Search for the cell housing the specified text and yield its [X, Y] center coordinate. 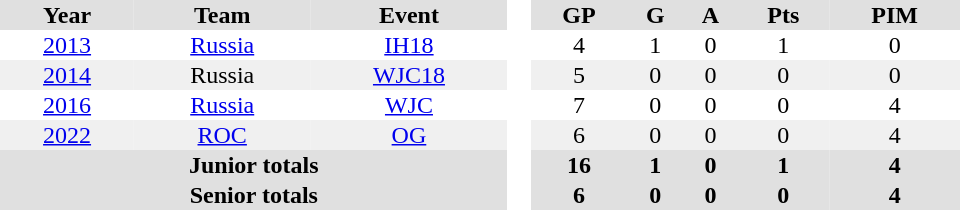
A [710, 15]
WJC [408, 105]
OG [408, 135]
PIM [894, 15]
Junior totals [254, 165]
Pts [783, 15]
7 [579, 105]
GP [579, 15]
Senior totals [254, 195]
2016 [67, 105]
2013 [67, 45]
Year [67, 15]
Event [408, 15]
IH18 [408, 45]
WJC18 [408, 75]
2022 [67, 135]
G [656, 15]
5 [579, 75]
Team [222, 15]
ROC [222, 135]
16 [579, 165]
2014 [67, 75]
